Return the (X, Y) coordinate for the center point of the cell that contains the specified text.  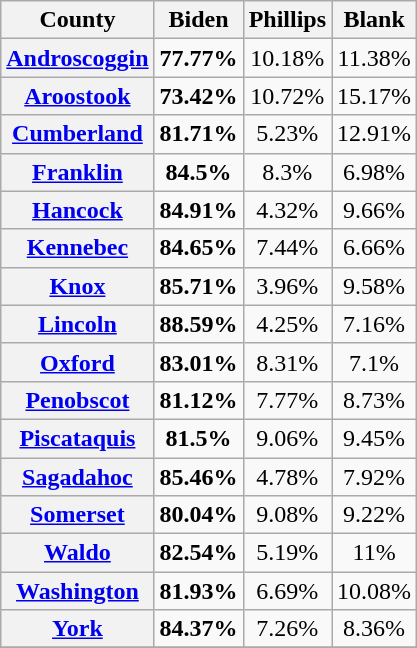
Phillips (287, 20)
83.01% (198, 362)
Cumberland (78, 134)
Biden (198, 20)
9.06% (287, 438)
Franklin (78, 172)
82.54% (198, 553)
Oxford (78, 362)
Washington (78, 591)
10.18% (287, 58)
3.96% (287, 286)
7.26% (287, 629)
84.91% (198, 210)
84.65% (198, 248)
Androscoggin (78, 58)
8.36% (374, 629)
4.25% (287, 324)
81.12% (198, 400)
6.98% (374, 172)
88.59% (198, 324)
5.19% (287, 553)
11.38% (374, 58)
7.44% (287, 248)
6.66% (374, 248)
Hancock (78, 210)
York (78, 629)
9.66% (374, 210)
9.58% (374, 286)
County (78, 20)
Piscataquis (78, 438)
7.92% (374, 477)
81.93% (198, 591)
5.23% (287, 134)
7.16% (374, 324)
6.69% (287, 591)
77.77% (198, 58)
73.42% (198, 96)
9.08% (287, 515)
10.08% (374, 591)
Knox (78, 286)
Penobscot (78, 400)
Lincoln (78, 324)
11% (374, 553)
4.32% (287, 210)
7.77% (287, 400)
Waldo (78, 553)
7.1% (374, 362)
85.46% (198, 477)
Sagadahoc (78, 477)
8.3% (287, 172)
15.17% (374, 96)
81.5% (198, 438)
8.73% (374, 400)
Kennebec (78, 248)
81.71% (198, 134)
Aroostook (78, 96)
9.45% (374, 438)
84.5% (198, 172)
84.37% (198, 629)
80.04% (198, 515)
8.31% (287, 362)
Blank (374, 20)
10.72% (287, 96)
85.71% (198, 286)
12.91% (374, 134)
9.22% (374, 515)
Somerset (78, 515)
4.78% (287, 477)
